Capture the cell that displays the provided text and extract its [X, Y] central coordinate. 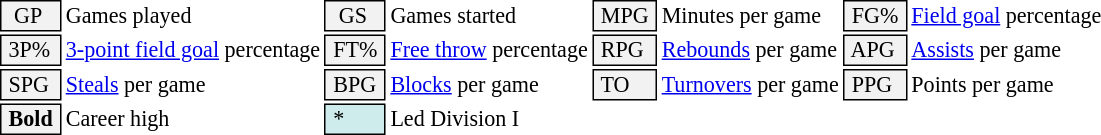
Minutes per game [750, 16]
Free throw percentage [489, 50]
BPG [356, 85]
PPG [875, 85]
Turnovers per game [750, 85]
Steals per game [192, 85]
APG [875, 50]
FG% [875, 16]
TO [624, 85]
Blocks per game [489, 85]
Games started [489, 16]
MPG [624, 16]
SPG [30, 85]
3P% [30, 50]
Rebounds per game [750, 50]
GS [356, 16]
RPG [624, 50]
Games played [192, 16]
FT% [356, 50]
GP [30, 16]
3-point field goal percentage [192, 50]
